Detect which cell encompasses the target text, then output its (x, y) center coordinate. 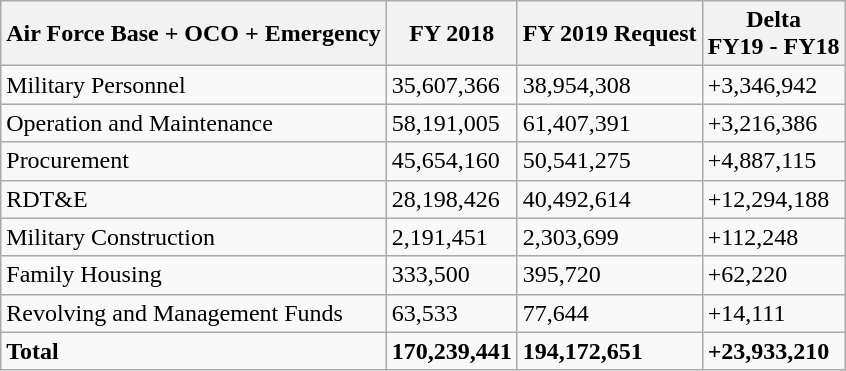
DeltaFY19 - FY18 (774, 34)
Military Personnel (194, 85)
35,607,366 (452, 85)
45,654,160 (452, 161)
194,172,651 (610, 351)
28,198,426 (452, 199)
170,239,441 (452, 351)
+3,346,942 (774, 85)
2,303,699 (610, 237)
+14,111 (774, 313)
2,191,451 (452, 237)
Military Construction (194, 237)
63,533 (452, 313)
Revolving and Management Funds (194, 313)
RDT&E (194, 199)
Total (194, 351)
50,541,275 (610, 161)
Procurement (194, 161)
+4,887,115 (774, 161)
FY 2018 (452, 34)
+112,248 (774, 237)
+23,933,210 (774, 351)
+12,294,188 (774, 199)
Operation and Maintenance (194, 123)
FY 2019 Request (610, 34)
+62,220 (774, 275)
58,191,005 (452, 123)
77,644 (610, 313)
38,954,308 (610, 85)
Air Force Base + OCO + Emergency (194, 34)
333,500 (452, 275)
61,407,391 (610, 123)
+3,216,386 (774, 123)
40,492,614 (610, 199)
395,720 (610, 275)
Family Housing (194, 275)
